For the text-containing cell, return its midpoint in (X, Y) coordinate format. 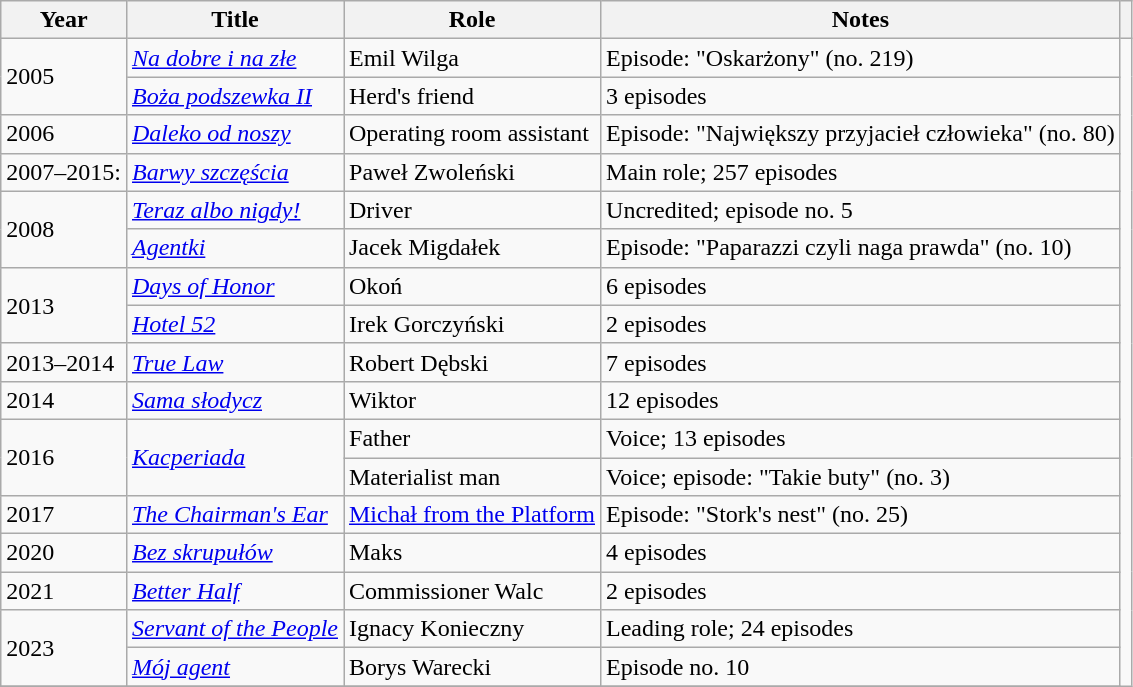
Commissioner Walc (472, 591)
2014 (64, 400)
Materialist man (472, 477)
Emil Wilga (472, 58)
Voice; 13 episodes (861, 438)
Bez skrupułów (234, 553)
Maks (472, 553)
2007–2015: (64, 172)
Agentki (234, 248)
6 episodes (861, 286)
Operating room assistant (472, 134)
Episode: "Oskarżony" (no. 219) (861, 58)
Borys Warecki (472, 667)
Better Half (234, 591)
Father (472, 438)
Barwy szczęścia (234, 172)
Sama słodycz (234, 400)
Robert Dębski (472, 362)
Driver (472, 210)
Jacek Migdałek (472, 248)
2013–2014 (64, 362)
Irek Gorczyński (472, 324)
Daleko od noszy (234, 134)
Role (472, 20)
Main role; 257 episodes (861, 172)
The Chairman's Ear (234, 515)
2008 (64, 229)
Na dobre i na złe (234, 58)
Voice; episode: "Takie buty" (no. 3) (861, 477)
2016 (64, 457)
2006 (64, 134)
3 episodes (861, 96)
True Law (234, 362)
4 episodes (861, 553)
Notes (861, 20)
Ignacy Konieczny (472, 629)
Episode no. 10 (861, 667)
Hotel 52 (234, 324)
Michał from the Platform (472, 515)
Episode: "Największy przyjacieł człowieka" (no. 80) (861, 134)
2005 (64, 77)
Okoń (472, 286)
Servant of the People (234, 629)
Kacperiada (234, 457)
2017 (64, 515)
2021 (64, 591)
12 episodes (861, 400)
Days of Honor (234, 286)
2013 (64, 305)
2020 (64, 553)
Mój agent (234, 667)
Episode: "Paparazzi czyli naga prawda" (no. 10) (861, 248)
Paweł Zwoleński (472, 172)
Herd's friend (472, 96)
Teraz albo nigdy! (234, 210)
7 episodes (861, 362)
Wiktor (472, 400)
Title (234, 20)
Boża podszewka II (234, 96)
Episode: "Stork's nest" (no. 25) (861, 515)
Uncredited; episode no. 5 (861, 210)
2023 (64, 648)
Year (64, 20)
Leading role; 24 episodes (861, 629)
